Pinpoint the cell where the given text exists, returning its [x, y] midpoint coordinate. 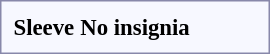
No insignia [136, 27]
Sleeve [44, 27]
